Detect which cell encompasses the target text, then output its [X, Y] center coordinate. 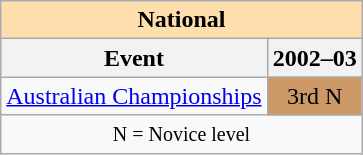
Australian Championships [134, 96]
Event [134, 58]
N = Novice level [182, 134]
National [182, 20]
2002–03 [314, 58]
3rd N [314, 96]
